Pinpoint the cell where the given text exists, returning its (x, y) midpoint coordinate. 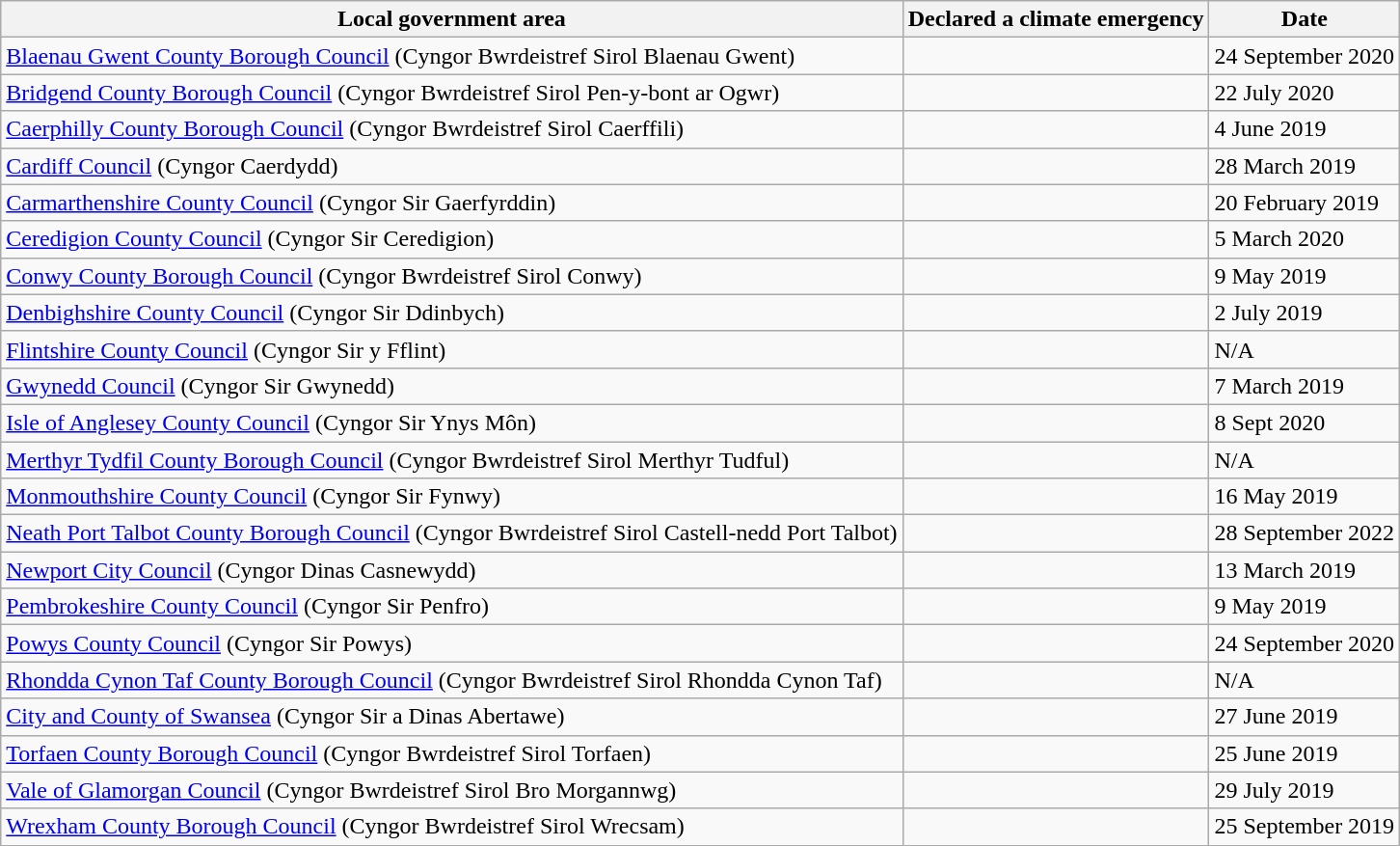
Torfaen County Borough Council (Cyngor Bwrdeistref Sirol Torfaen) (451, 753)
8 Sept 2020 (1305, 423)
Ceredigion County Council (Cyngor Sir Ceredigion) (451, 239)
Denbighshire County Council (Cyngor Sir Ddinbych) (451, 313)
Date (1305, 19)
Gwynedd Council (Cyngor Sir Gwynedd) (451, 386)
25 June 2019 (1305, 753)
Carmarthenshire County Council (Cyngor Sir Gaerfyrddin) (451, 203)
13 March 2019 (1305, 570)
Blaenau Gwent County Borough Council (Cyngor Bwrdeistref Sirol Blaenau Gwent) (451, 56)
28 September 2022 (1305, 533)
4 June 2019 (1305, 129)
Rhondda Cynon Taf County Borough Council (Cyngor Bwrdeistref Sirol Rhondda Cynon Taf) (451, 680)
2 July 2019 (1305, 313)
22 July 2020 (1305, 93)
Powys County Council (Cyngor Sir Powys) (451, 643)
Wrexham County Borough Council (Cyngor Bwrdeistref Sirol Wrecsam) (451, 827)
Flintshire County Council (Cyngor Sir y Fflint) (451, 349)
Local government area (451, 19)
Monmouthshire County Council (Cyngor Sir Fynwy) (451, 497)
Bridgend County Borough Council (Cyngor Bwrdeistref Sirol Pen-y-bont ar Ogwr) (451, 93)
25 September 2019 (1305, 827)
Newport City Council (Cyngor Dinas Casnewydd) (451, 570)
16 May 2019 (1305, 497)
7 March 2019 (1305, 386)
28 March 2019 (1305, 166)
Cardiff Council (Cyngor Caerdydd) (451, 166)
Merthyr Tydfil County Borough Council (Cyngor Bwrdeistref Sirol Merthyr Tudful) (451, 460)
City and County of Swansea (Cyngor Sir a Dinas Abertawe) (451, 717)
Isle of Anglesey County Council (Cyngor Sir Ynys Môn) (451, 423)
20 February 2019 (1305, 203)
Conwy County Borough Council (Cyngor Bwrdeistref Sirol Conwy) (451, 276)
Pembrokeshire County Council (Cyngor Sir Penfro) (451, 607)
Declared a climate emergency (1056, 19)
27 June 2019 (1305, 717)
Caerphilly County Borough Council (Cyngor Bwrdeistref Sirol Caerffili) (451, 129)
29 July 2019 (1305, 790)
Neath Port Talbot County Borough Council (Cyngor Bwrdeistref Sirol Castell-nedd Port Talbot) (451, 533)
Vale of Glamorgan Council (Cyngor Bwrdeistref Sirol Bro Morgannwg) (451, 790)
5 March 2020 (1305, 239)
